Locate the cell with the specified text and output its [x, y] center coordinate. 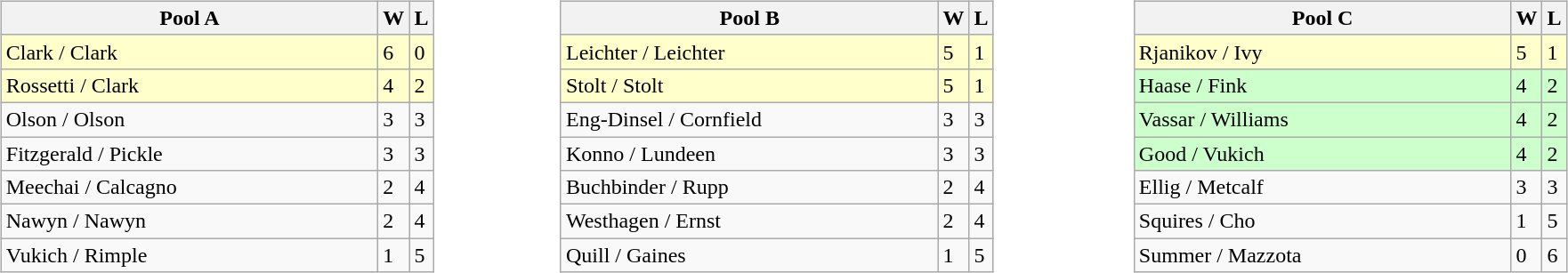
Nawyn / Nawyn [190, 221]
Rossetti / Clark [190, 85]
Meechai / Calcagno [190, 188]
Vassar / Williams [1322, 119]
Eng-Dinsel / Cornfield [749, 119]
Haase / Fink [1322, 85]
Pool A [190, 18]
Leichter / Leichter [749, 52]
Ellig / Metcalf [1322, 188]
Stolt / Stolt [749, 85]
Good / Vukich [1322, 154]
Olson / Olson [190, 119]
Westhagen / Ernst [749, 221]
Vukich / Rimple [190, 255]
Pool B [749, 18]
Quill / Gaines [749, 255]
Fitzgerald / Pickle [190, 154]
Squires / Cho [1322, 221]
Summer / Mazzota [1322, 255]
Buchbinder / Rupp [749, 188]
Clark / Clark [190, 52]
Pool C [1322, 18]
Konno / Lundeen [749, 154]
Rjanikov / Ivy [1322, 52]
